Capture the cell that displays the provided text and extract its [X, Y] central coordinate. 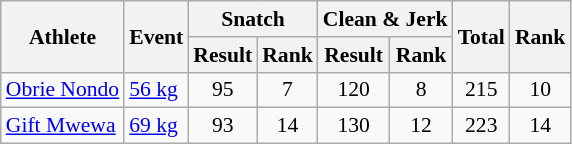
93 [222, 126]
Event [156, 36]
56 kg [156, 90]
215 [482, 90]
Gift Mwewa [62, 126]
95 [222, 90]
130 [354, 126]
Clean & Jerk [386, 19]
7 [288, 90]
Athlete [62, 36]
Total [482, 36]
Obrie Nondo [62, 90]
Snatch [252, 19]
223 [482, 126]
12 [422, 126]
10 [540, 90]
8 [422, 90]
69 kg [156, 126]
120 [354, 90]
